Scan for the cell matching the given text and deliver its (X, Y) coordinate at center. 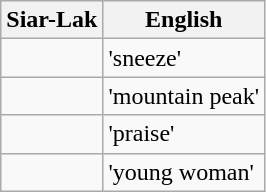
Siar-Lak (52, 20)
'praise' (184, 134)
English (184, 20)
'young woman' (184, 172)
'sneeze' (184, 58)
'mountain peak' (184, 96)
